Capture the cell that displays the provided text and extract its [x, y] central coordinate. 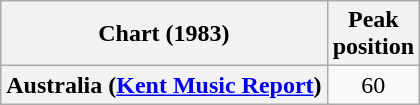
60 [373, 85]
Australia (Kent Music Report) [164, 85]
Chart (1983) [164, 34]
Peakposition [373, 34]
